Search for the cell housing the specified text and yield its [X, Y] center coordinate. 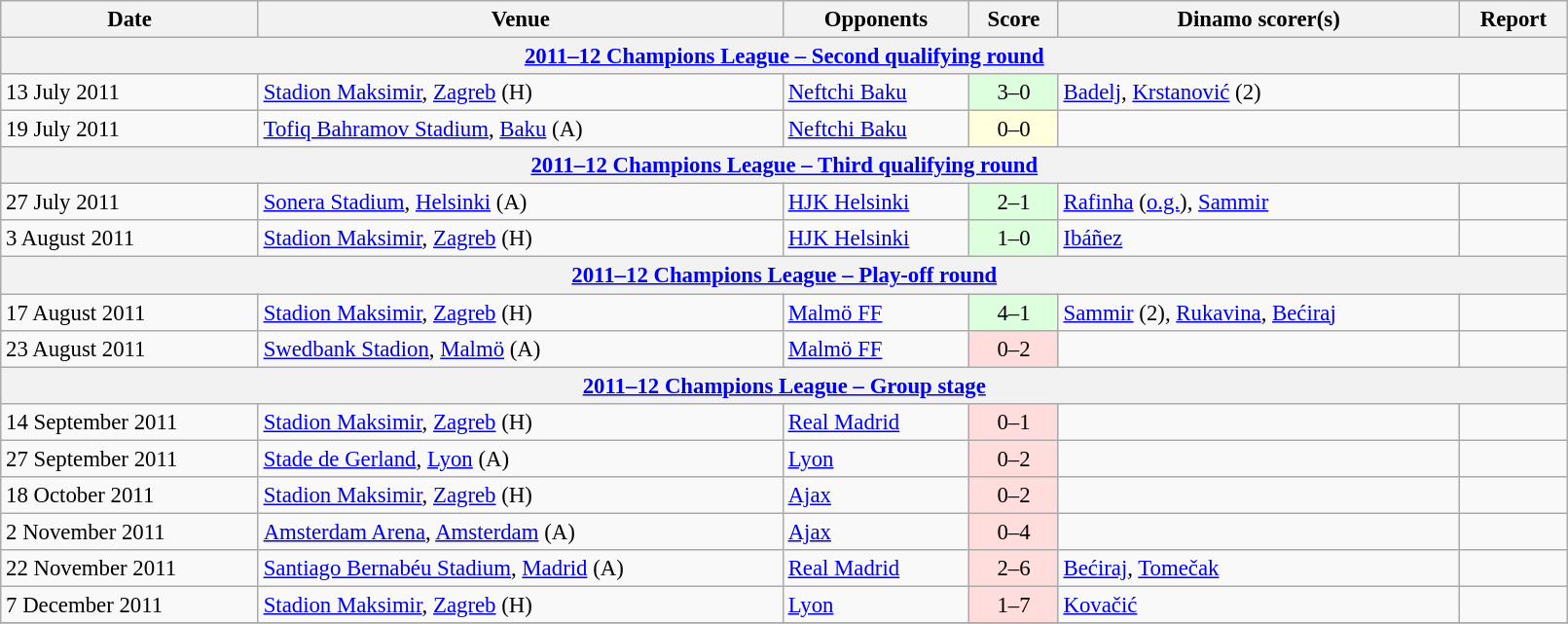
22 November 2011 [130, 569]
Bećiraj, Tomečak [1258, 569]
27 September 2011 [130, 459]
Ibáñez [1258, 239]
Stade de Gerland, Lyon (A) [520, 459]
1–0 [1014, 239]
Santiago Bernabéu Stadium, Madrid (A) [520, 569]
Kovačić [1258, 605]
18 October 2011 [130, 496]
Report [1513, 19]
17 August 2011 [130, 312]
23 August 2011 [130, 349]
Score [1014, 19]
2–6 [1014, 569]
2011–12 Champions League – Play-off round [784, 275]
Badelj, Krstanović (2) [1258, 92]
2011–12 Champions League – Second qualifying round [784, 56]
Sammir (2), Rukavina, Bećiraj [1258, 312]
3–0 [1014, 92]
3 August 2011 [130, 239]
Opponents [876, 19]
Amsterdam Arena, Amsterdam (A) [520, 532]
0–1 [1014, 422]
Tofiq Bahramov Stadium, Baku (A) [520, 129]
14 September 2011 [130, 422]
Rafinha (o.g.), Sammir [1258, 202]
0–4 [1014, 532]
2011–12 Champions League – Third qualifying round [784, 165]
2–1 [1014, 202]
1–7 [1014, 605]
Date [130, 19]
27 July 2011 [130, 202]
4–1 [1014, 312]
13 July 2011 [130, 92]
Sonera Stadium, Helsinki (A) [520, 202]
19 July 2011 [130, 129]
7 December 2011 [130, 605]
Swedbank Stadion, Malmö (A) [520, 349]
2011–12 Champions League – Group stage [784, 385]
Venue [520, 19]
Dinamo scorer(s) [1258, 19]
0–0 [1014, 129]
2 November 2011 [130, 532]
